Pinpoint the cell where the given text exists, returning its [X, Y] midpoint coordinate. 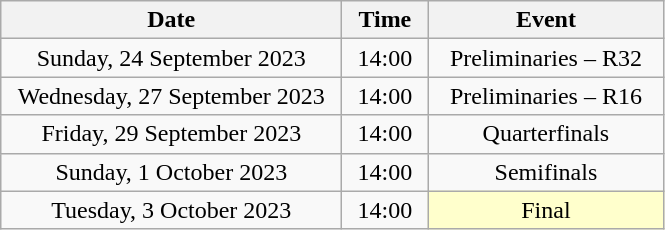
Friday, 29 September 2023 [172, 134]
Date [172, 20]
Preliminaries – R16 [546, 96]
Sunday, 1 October 2023 [172, 172]
Wednesday, 27 September 2023 [172, 96]
Tuesday, 3 October 2023 [172, 210]
Preliminaries – R32 [546, 58]
Time [385, 20]
Final [546, 210]
Semifinals [546, 172]
Quarterfinals [546, 134]
Event [546, 20]
Sunday, 24 September 2023 [172, 58]
